From the cell containing the given text, extract its center point as [x, y] coordinate. 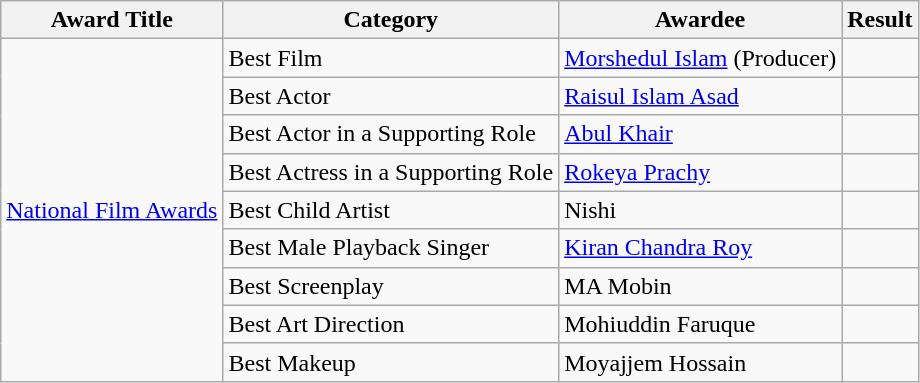
Best Actor in a Supporting Role [391, 134]
Best Male Playback Singer [391, 248]
Best Actor [391, 96]
MA Mobin [700, 286]
Awardee [700, 20]
Best Screenplay [391, 286]
Kiran Chandra Roy [700, 248]
Moyajjem Hossain [700, 362]
Rokeya Prachy [700, 172]
Best Art Direction [391, 324]
Best Child Artist [391, 210]
Raisul Islam Asad [700, 96]
National Film Awards [112, 210]
Morshedul Islam (Producer) [700, 58]
Award Title [112, 20]
Abul Khair [700, 134]
Best Film [391, 58]
Result [880, 20]
Nishi [700, 210]
Category [391, 20]
Best Actress in a Supporting Role [391, 172]
Mohiuddin Faruque [700, 324]
Best Makeup [391, 362]
